Locate the cell with the specified text and output its (x, y) center coordinate. 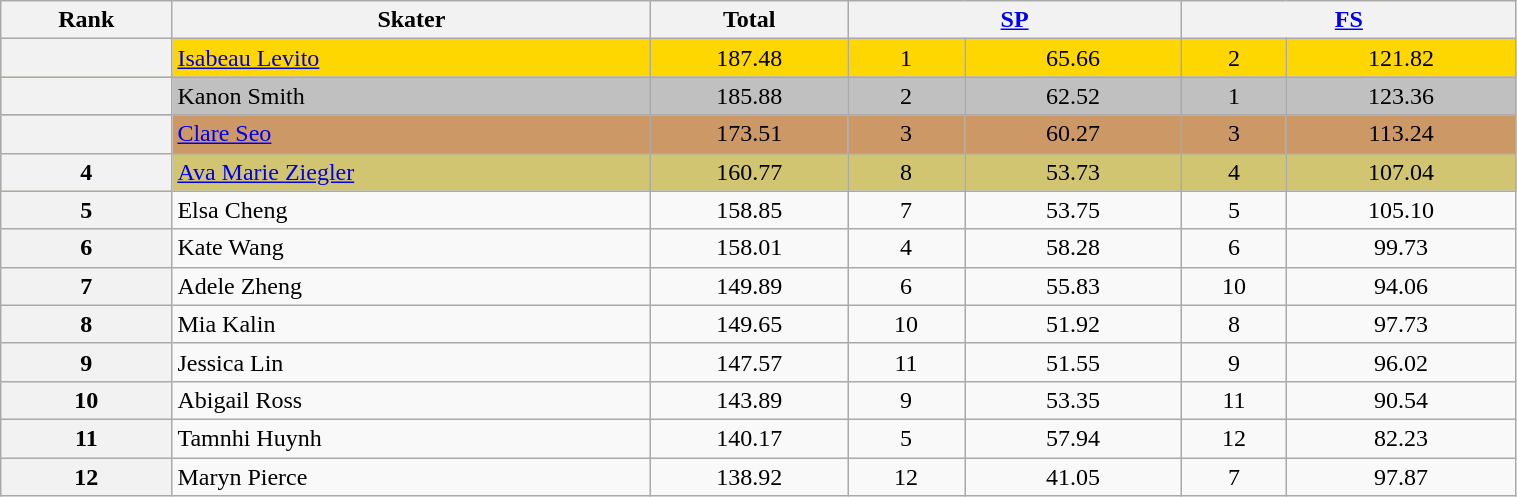
113.24 (1401, 134)
105.10 (1401, 210)
173.51 (750, 134)
58.28 (1074, 248)
Abigail Ross (412, 400)
55.83 (1074, 286)
Ava Marie Ziegler (412, 172)
Clare Seo (412, 134)
SP (1015, 20)
187.48 (750, 58)
94.06 (1401, 286)
53.35 (1074, 400)
Kate Wang (412, 248)
Isabeau Levito (412, 58)
149.89 (750, 286)
140.17 (750, 438)
FS (1349, 20)
53.73 (1074, 172)
158.01 (750, 248)
138.92 (750, 477)
53.75 (1074, 210)
107.04 (1401, 172)
123.36 (1401, 96)
41.05 (1074, 477)
Elsa Cheng (412, 210)
97.87 (1401, 477)
57.94 (1074, 438)
Skater (412, 20)
82.23 (1401, 438)
62.52 (1074, 96)
99.73 (1401, 248)
149.65 (750, 324)
96.02 (1401, 362)
Rank (86, 20)
121.82 (1401, 58)
185.88 (750, 96)
60.27 (1074, 134)
147.57 (750, 362)
65.66 (1074, 58)
51.92 (1074, 324)
158.85 (750, 210)
Mia Kalin (412, 324)
Maryn Pierce (412, 477)
160.77 (750, 172)
Total (750, 20)
143.89 (750, 400)
Tamnhi Huynh (412, 438)
Jessica Lin (412, 362)
Adele Zheng (412, 286)
51.55 (1074, 362)
90.54 (1401, 400)
97.73 (1401, 324)
Kanon Smith (412, 96)
